Find where the given text appears and provide that cell's center as [X, Y] coordinate. 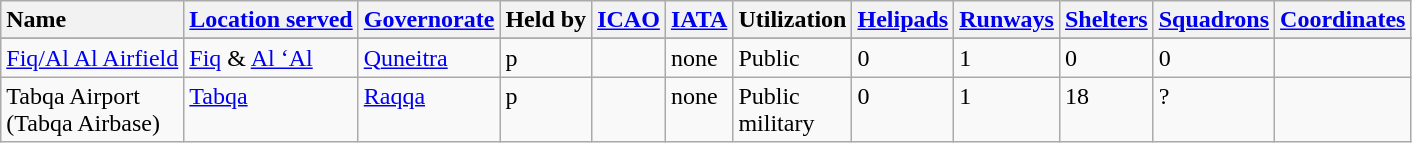
Squadrons [1214, 20]
Governorate [429, 20]
Quneitra [429, 58]
Helipads [903, 20]
Publicmilitary [792, 110]
18 [1106, 110]
Location served [271, 20]
Runways [1007, 20]
Name [92, 20]
Fiq & Al ‘Al [271, 58]
Utilization [792, 20]
Shelters [1106, 20]
Raqqa [429, 110]
Coordinates [1343, 20]
Held by [546, 20]
? [1214, 110]
IATA [699, 20]
Public [792, 58]
Tabqa [271, 110]
Tabqa Airport(Tabqa Airbase) [92, 110]
Fiq/Al Al Airfield [92, 58]
ICAO [629, 20]
